Output the [X, Y] coordinate of the center of the cell containing the given text.  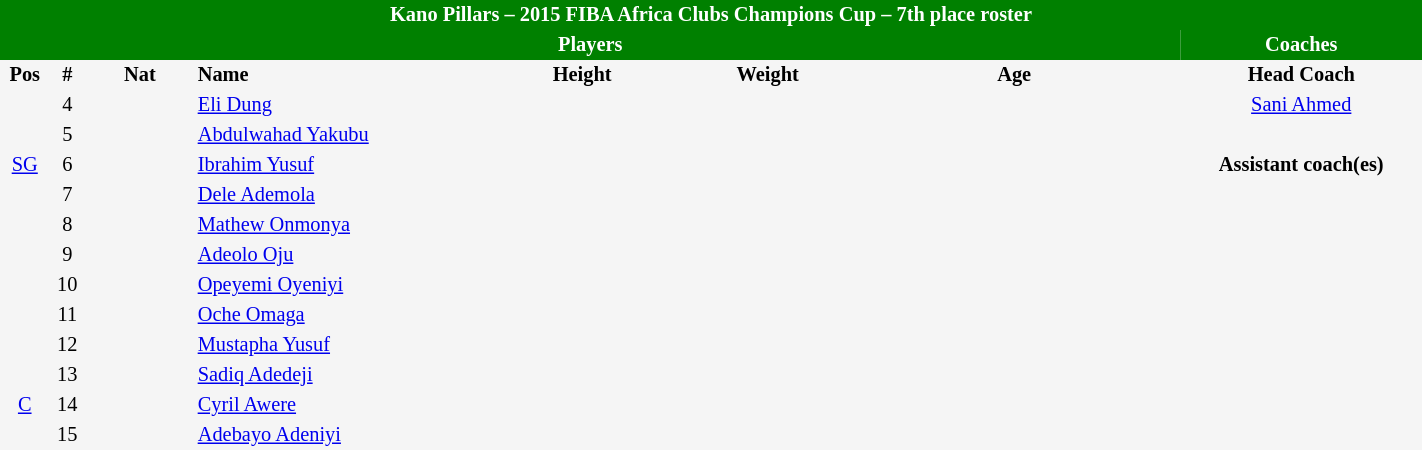
C [24, 405]
Coaches [1301, 45]
5 [67, 135]
Dele Ademola [336, 195]
# [67, 75]
Adeolo Oju [336, 255]
Height [582, 75]
Kano Pillars – 2015 FIBA Africa Clubs Champions Cup – 7th place roster [711, 15]
Name [336, 75]
Cyril Awere [336, 405]
10 [67, 285]
Sadiq Adedeji [336, 375]
15 [67, 435]
Players [590, 45]
Mustapha Yusuf [336, 345]
Nat [140, 75]
Weight [768, 75]
9 [67, 255]
Pos [24, 75]
Abdulwahad Yakubu [336, 135]
11 [67, 315]
7 [67, 195]
Assistant coach(es) [1301, 165]
Oche Omaga [336, 315]
13 [67, 375]
Eli Dung [336, 105]
Age [1014, 75]
4 [67, 105]
Mathew Onmonya [336, 225]
Ibrahim Yusuf [336, 165]
8 [67, 225]
Sani Ahmed [1301, 105]
Opeyemi Oyeniyi [336, 285]
SG [24, 165]
12 [67, 345]
Adebayo Adeniyi [336, 435]
6 [67, 165]
Head Coach [1301, 75]
14 [67, 405]
